For the text-containing cell, return its midpoint in (x, y) coordinate format. 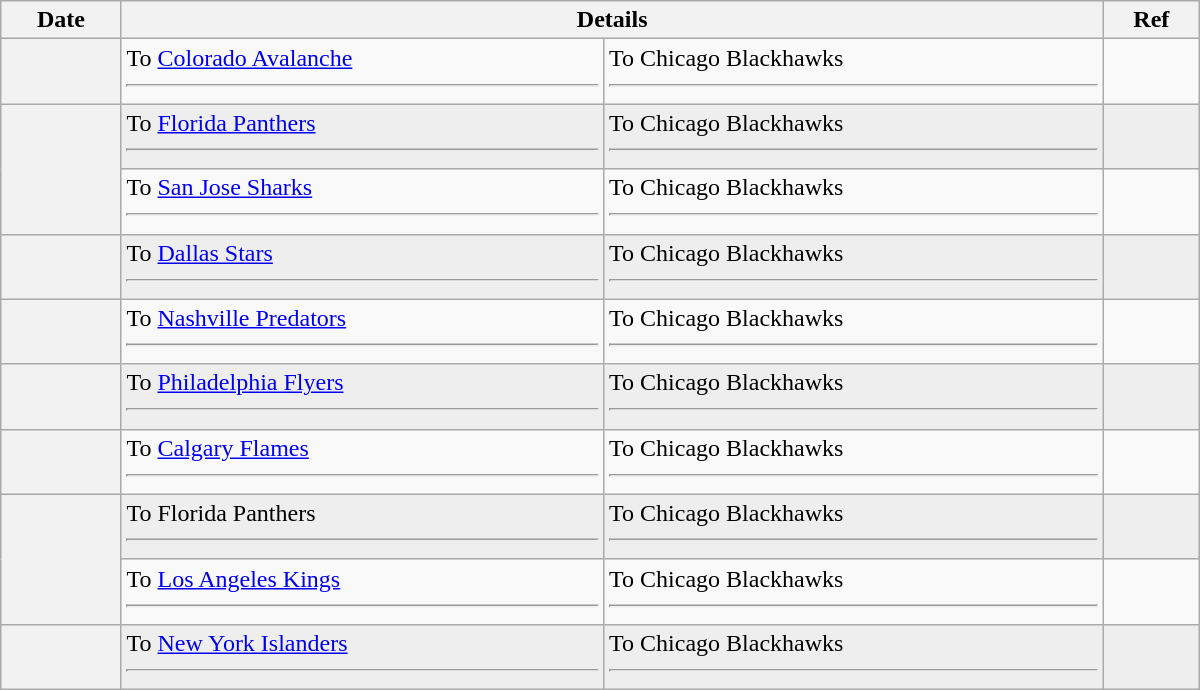
To San Jose Sharks (362, 202)
To Colorado Avalanche (362, 72)
Date (61, 20)
To Dallas Stars (362, 266)
To Nashville Predators (362, 332)
To New York Islanders (362, 656)
To Calgary Flames (362, 462)
To Los Angeles Kings (362, 592)
Ref (1151, 20)
To Philadelphia Flyers (362, 396)
Details (612, 20)
